Scan for the cell matching the given text and deliver its (x, y) coordinate at center. 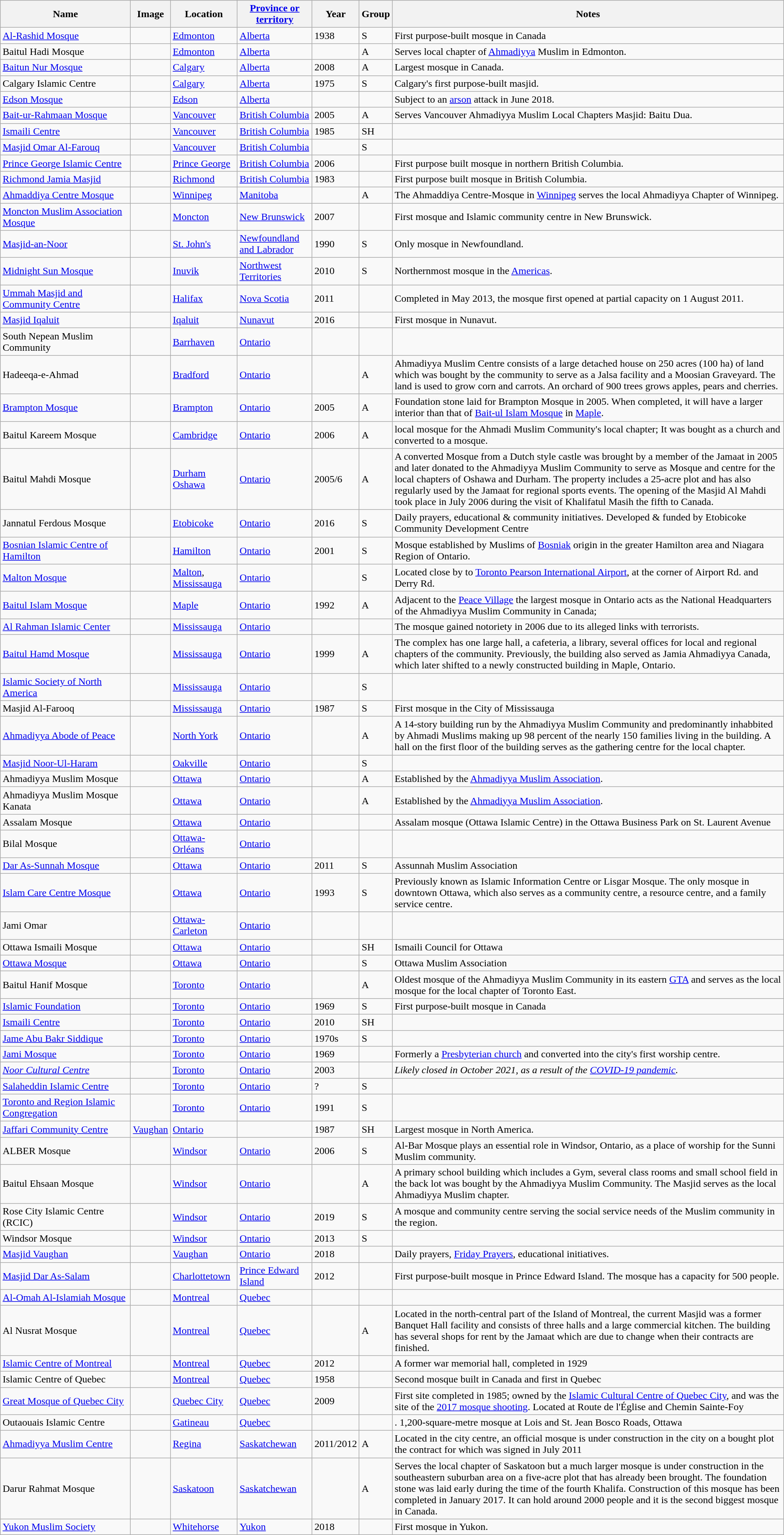
Masjid Vaughan (65, 1254)
Hamilton (204, 551)
Daily prayers, Friday Prayers, educational initiatives. (588, 1254)
Inuvik (204, 272)
1990 (336, 244)
Outaouais Islamic Centre (65, 1423)
Etobicoke (204, 523)
Ahmadiyya Abode of Peace (65, 736)
Islam Care Centre Mosque (65, 893)
Ahmadiyya Muslim Mosque Kanata (65, 800)
Ismaili Council for Ottawa (588, 947)
Ottawa Mosque (65, 963)
A mosque and community centre serving the social service needs of the Muslim community in the region. (588, 1217)
Manitoba (275, 195)
Prince Edward Island (275, 1276)
Masjid Al-Farooq (65, 709)
North York (204, 736)
Nova Scotia (275, 298)
Great Mosque of Quebec City (65, 1400)
First purpose built mosque in British Columbia. (588, 179)
Midnight Sun Mosque (65, 272)
local mosque for the Ahmadi Muslim Community's local chapter; It was bought as a church and converted to a mosque. (588, 435)
Edson Mosque (65, 99)
Baitul Ehsaan Mosque (65, 1184)
Jaffari Community Centre (65, 1129)
Islamic Centre of Montreal (65, 1363)
Baitul Kareem Mosque (65, 435)
1938 (336, 36)
Dar As-Sunnah Mosque (65, 865)
Baitul Hadi Mosque (65, 52)
Prince George (204, 163)
Bosnian Islamic Centre of Hamilton (65, 551)
Located in the city centre, an official mosque is under construction in the city on a bought plot the contract for which was signed in July 2011 (588, 1444)
Al-Omah Al-Islamiah Mosque (65, 1297)
Masjid-an-Noor (65, 244)
Notes (588, 14)
Oldest mosque of the Ahmadiyya Muslim Community in its eastern GTA and serves as the local mosque for the local chapter of Toronto East. (588, 985)
2013 (336, 1238)
Northernmost mosque in the Americas. (588, 272)
Northwest Territories (275, 272)
New Brunswick (275, 216)
St. John's (204, 244)
Rose City Islamic Centre (RCIC) (65, 1217)
Al Nusrat Mosque (65, 1330)
Baitul Islam Mosque (65, 605)
2009 (336, 1400)
Islamic Centre of Quebec (65, 1379)
Assalam Mosque (65, 822)
Calgary Islamic Centre (65, 83)
Bradford (204, 375)
Bait-ur-Rahmaan Mosque (65, 115)
ALBER Mosque (65, 1151)
Yukon Muslim Society (65, 1527)
. 1,200-square-metre mosque at Lois and St. Jean Bosco Roads, Ottawa (588, 1423)
Charlottetown (204, 1276)
First purpose built mosque in northern British Columbia. (588, 163)
Noor Cultural Centre (65, 1070)
2008 (336, 67)
1992 (336, 605)
Barrhaven (204, 342)
Saskatoon (204, 1488)
Moncton (204, 216)
First mosque in Yukon. (588, 1527)
Al Rahman Islamic Center (65, 626)
Malton, Mississauga (204, 577)
Quebec City (204, 1400)
Location (204, 14)
Serves local chapter of Ahmadiyya Muslim in Edmonton. (588, 52)
Darur Rahmat Mosque (65, 1488)
Masjid Omar Al-Farouq (65, 147)
First mosque and Islamic community centre in New Brunswick. (588, 216)
Likely closed in October 2021, as a result of the COVID-19 pandemic. (588, 1070)
Mosque established by Muslims of Bosniak origin in the greater Hamilton area and Niagara Region of Ontario. (588, 551)
1975 (336, 83)
Ottawa-Carleton (204, 925)
2011/2012 (336, 1444)
2007 (336, 216)
Maple (204, 605)
First mosque in the City of Mississauga (588, 709)
Ottawa-Orléans (204, 844)
Al-Rashid Mosque (65, 36)
Ahmadiyya Muslim Mosque (65, 779)
Ummah Masjid and Community Centre (65, 298)
1991 (336, 1108)
Cambridge (204, 435)
Largest mosque in Canada. (588, 67)
Foundation stone laid for Brampton Mosque in 2005. When completed, it will have a larger interior than that of Bait-ul Islam Mosque in Maple. (588, 407)
Regina (204, 1444)
Masjid Iqaluit (65, 320)
Baitul Hanif Mosque (65, 985)
Moncton Muslim Association Mosque (65, 216)
2001 (336, 551)
Hadeeqa-e-Ahmad (65, 375)
Province or territory (275, 14)
Second mosque built in Canada and first in Quebec (588, 1379)
Image (151, 14)
Malton Mosque (65, 577)
Ahmaddiya Centre Mosque (65, 195)
Located close by to Toronto Pearson International Airport, at the corner of Airport Rd. and Derry Rd. (588, 577)
Windsor Mosque (65, 1238)
Ahmadiyya Muslim Centre (65, 1444)
Masjid Noor-Ul-Haram (65, 763)
Ottawa Muslim Association (588, 963)
Baitul Hamd Mosque (65, 654)
Baitun Nur Mosque (65, 67)
Name (65, 14)
First mosque in Nunavut. (588, 320)
Richmond (204, 179)
Bilal Mosque (65, 844)
Brampton Mosque (65, 407)
Iqaluit (204, 320)
Daily prayers, educational & community initiatives. Developed & funded by Etobicoke Community Development Centre (588, 523)
1970s (336, 1038)
Masjid Dar As-Salam (65, 1276)
Yukon (275, 1527)
Year (336, 14)
Serves Vancouver Ahmadiyya Muslim Local Chapters Masjid: Baitu Dua. (588, 115)
South Nepean Muslim Community (65, 342)
Ottawa Ismaili Mosque (65, 947)
Baitul Mahdi Mosque (65, 479)
Islamic Foundation (65, 1006)
Subject to an arson attack in June 2018. (588, 99)
Edson (204, 99)
1958 (336, 1379)
Calgary's first purpose-built masjid. (588, 83)
1985 (336, 131)
The Ahmaddiya Centre-Mosque in Winnipeg serves the local Ahmadiyya Chapter of Winnipeg. (588, 195)
Jami Omar (65, 925)
2005/6 (336, 479)
Durham Oshawa (204, 479)
Whitehorse (204, 1527)
Largest mosque in North America. (588, 1129)
Assunnah Muslim Association (588, 865)
Only mosque in Newfoundland. (588, 244)
Adjacent to the Peace Village the largest mosque in Ontario acts as the National Headquarters of the Ahmadiyya Muslim Community in Canada; (588, 605)
Formerly a Presbyterian church and converted into the city's first worship centre. (588, 1054)
Completed in May 2013, the mosque first opened at partial capacity on 1 August 2011. (588, 298)
1993 (336, 893)
Richmond Jamia Masjid (65, 179)
Gatineau (204, 1423)
Nunavut (275, 320)
Oakville (204, 763)
A former war memorial hall, completed in 1929 (588, 1363)
2003 (336, 1070)
Brampton (204, 407)
Islamic Society of North America (65, 686)
Jame Abu Bakr Siddique (65, 1038)
Assalam mosque (Ottawa Islamic Centre) in the Ottawa Business Park on St. Laurent Avenue (588, 822)
Halifax (204, 298)
2019 (336, 1217)
Salaheddin Islamic Centre (65, 1086)
1999 (336, 654)
Winnipeg (204, 195)
Group (376, 14)
Al-Bar Mosque plays an essential role in Windsor, Ontario, as a place of worship for the Sunni Muslim community. (588, 1151)
Newfoundland and Labrador (275, 244)
Jannatul Ferdous Mosque (65, 523)
Jami Mosque (65, 1054)
Prince George Islamic Centre (65, 163)
1983 (336, 179)
The mosque gained notoriety in 2006 due to its alleged links with terrorists. (588, 626)
? (336, 1086)
Toronto and Region Islamic Congregation (65, 1108)
First purpose-built mosque in Prince Edward Island. The mosque has a capacity for 500 people. (588, 1276)
